Provide the [X, Y] coordinate of the cell's center where the given text is located.  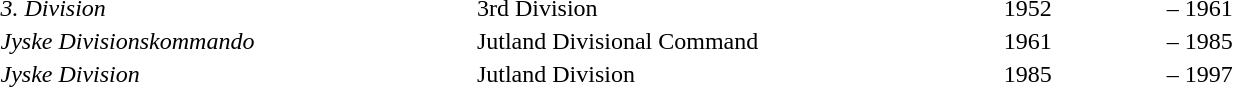
1961 [1082, 41]
– [1172, 41]
Jutland Divisional Command [737, 41]
